Capture the cell that displays the provided text and extract its [x, y] central coordinate. 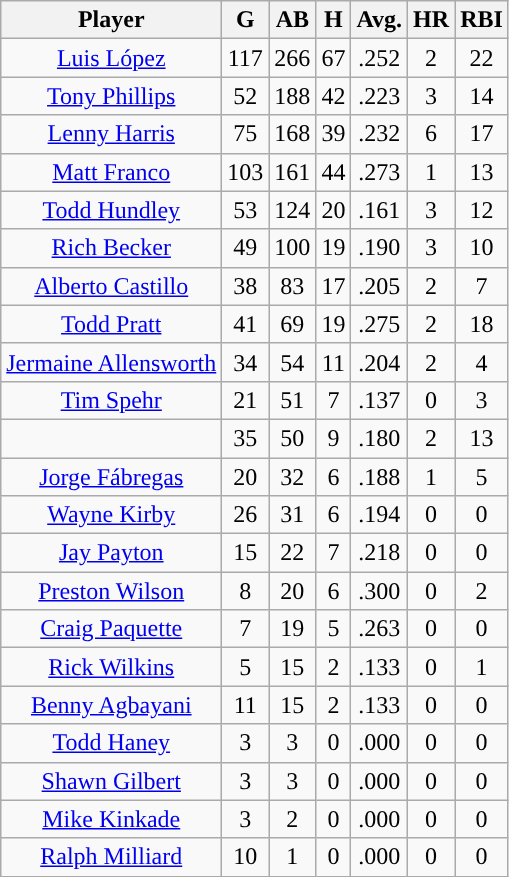
12 [482, 210]
.232 [380, 134]
14 [482, 96]
.252 [380, 58]
Mike Kinkade [112, 819]
Avg. [380, 20]
35 [246, 438]
Ralph Milliard [112, 857]
Alberto Castillo [112, 286]
.223 [380, 96]
54 [292, 362]
21 [246, 400]
Wayne Kirby [112, 515]
.275 [380, 324]
103 [246, 172]
RBI [482, 20]
.137 [380, 400]
51 [292, 400]
Jay Payton [112, 553]
67 [334, 58]
Benny Agbayani [112, 705]
34 [246, 362]
44 [334, 172]
8 [246, 591]
HR [432, 20]
38 [246, 286]
.300 [380, 591]
Todd Pratt [112, 324]
124 [292, 210]
.204 [380, 362]
H [334, 20]
Rich Becker [112, 248]
50 [292, 438]
.218 [380, 553]
117 [246, 58]
.263 [380, 629]
83 [292, 286]
Player [112, 20]
Matt Franco [112, 172]
Tony Phillips [112, 96]
53 [246, 210]
168 [292, 134]
.190 [380, 248]
Lenny Harris [112, 134]
Preston Wilson [112, 591]
39 [334, 134]
.188 [380, 477]
.273 [380, 172]
266 [292, 58]
31 [292, 515]
32 [292, 477]
41 [246, 324]
Rick Wilkins [112, 667]
9 [334, 438]
.194 [380, 515]
AB [292, 20]
.205 [380, 286]
75 [246, 134]
100 [292, 248]
188 [292, 96]
69 [292, 324]
4 [482, 362]
Jorge Fábregas [112, 477]
Craig Paquette [112, 629]
.180 [380, 438]
42 [334, 96]
.161 [380, 210]
Todd Haney [112, 743]
Luis López [112, 58]
49 [246, 248]
Todd Hundley [112, 210]
18 [482, 324]
26 [246, 515]
G [246, 20]
Tim Spehr [112, 400]
Jermaine Allensworth [112, 362]
Shawn Gilbert [112, 781]
52 [246, 96]
161 [292, 172]
